Locate the cell with the specified text and output its (x, y) center coordinate. 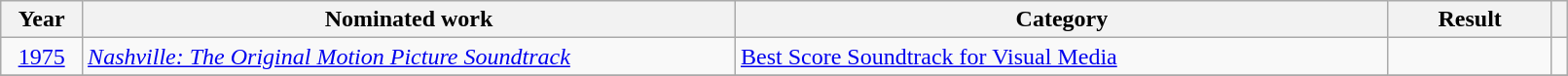
Nashville: The Original Motion Picture Soundtrack (409, 57)
Year (42, 19)
Nominated work (409, 19)
1975 (42, 57)
Category (1061, 19)
Result (1470, 19)
Best Score Soundtrack for Visual Media (1061, 57)
